Locate the cell with the specified text and output its [x, y] center coordinate. 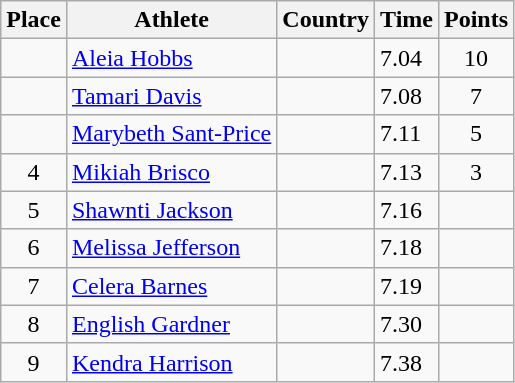
7.30 [407, 324]
Kendra Harrison [171, 362]
3 [476, 172]
7.13 [407, 172]
7.11 [407, 134]
Time [407, 20]
7.16 [407, 210]
6 [34, 248]
7.38 [407, 362]
English Gardner [171, 324]
Celera Barnes [171, 286]
Country [326, 20]
Shawnti Jackson [171, 210]
Mikiah Brisco [171, 172]
7.18 [407, 248]
Place [34, 20]
9 [34, 362]
10 [476, 58]
Tamari Davis [171, 96]
Points [476, 20]
Aleia Hobbs [171, 58]
7.08 [407, 96]
Athlete [171, 20]
Melissa Jefferson [171, 248]
8 [34, 324]
Marybeth Sant-Price [171, 134]
7.04 [407, 58]
4 [34, 172]
7.19 [407, 286]
